Identify which cell holds the provided text, then report its [X, Y] central coordinate. 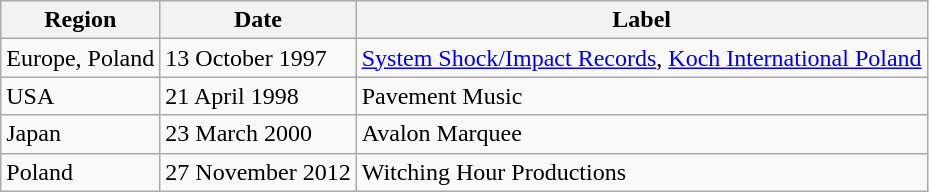
Avalon Marquee [642, 134]
Pavement Music [642, 96]
Japan [80, 134]
27 November 2012 [258, 172]
Witching Hour Productions [642, 172]
System Shock/Impact Records, Koch International Poland [642, 58]
13 October 1997 [258, 58]
23 March 2000 [258, 134]
Europe, Poland [80, 58]
21 April 1998 [258, 96]
Label [642, 20]
Date [258, 20]
Poland [80, 172]
USA [80, 96]
Region [80, 20]
